Return the (X, Y) coordinate for the center point of the cell that contains the specified text.  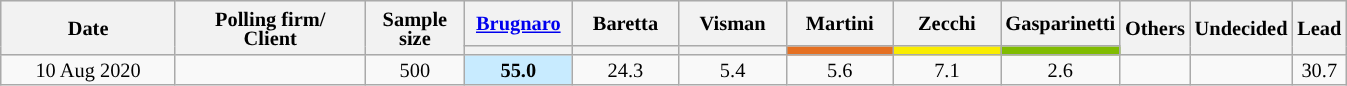
5.6 (840, 70)
30.7 (1319, 70)
Lead (1319, 28)
7.1 (946, 70)
Others (1155, 28)
Baretta (626, 22)
Undecided (1242, 28)
Date (88, 28)
Visman (732, 22)
Gasparinetti (1060, 22)
Polling firm/Client (270, 28)
Sample size (415, 28)
Zecchi (946, 22)
5.4 (732, 70)
10 Aug 2020 (88, 70)
55.0 (518, 70)
24.3 (626, 70)
2.6 (1060, 70)
Martini (840, 22)
500 (415, 70)
Brugnaro (518, 22)
